Capture the cell that displays the provided text and extract its (x, y) central coordinate. 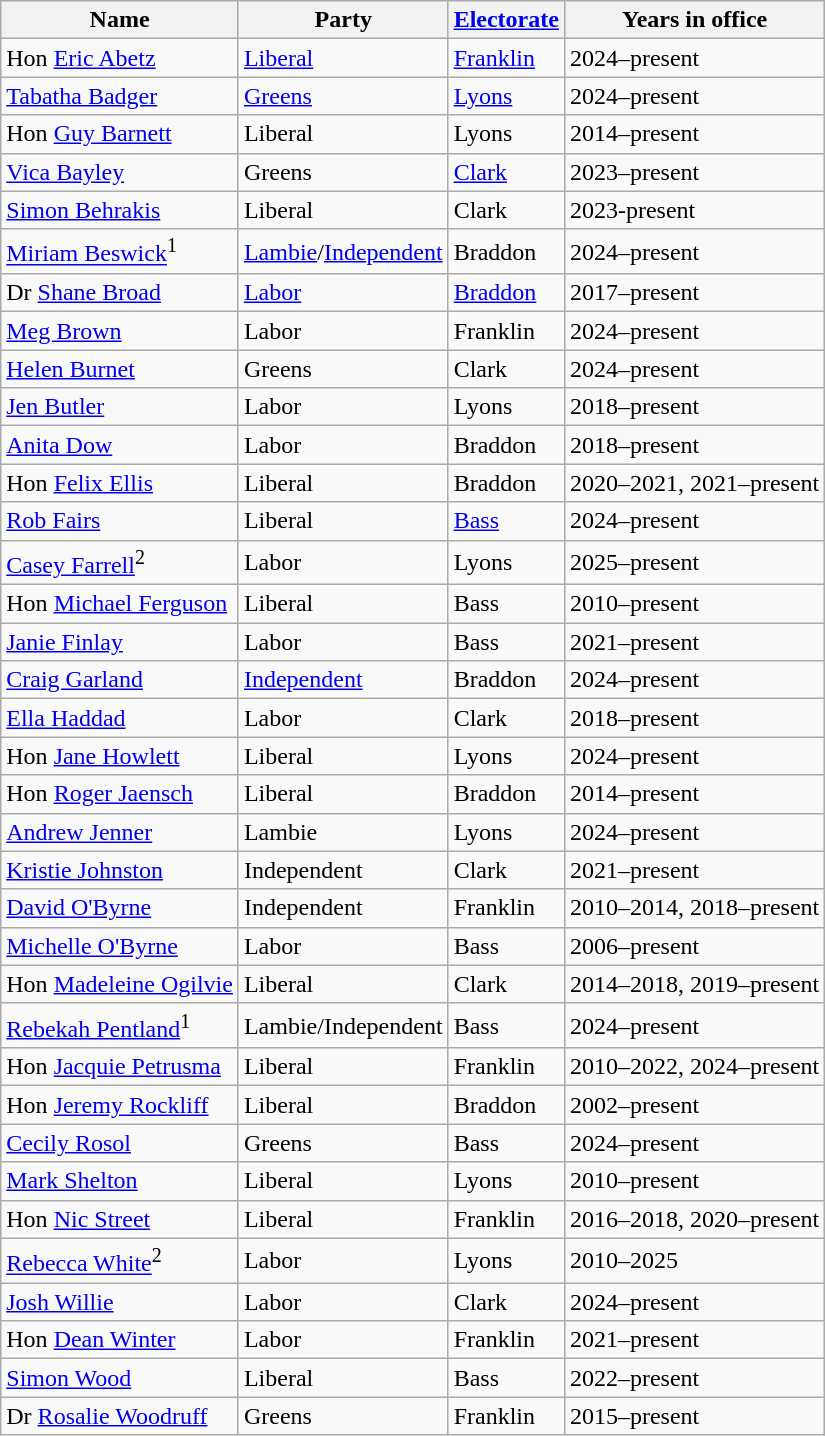
Party (343, 20)
Casey Farrell2 (120, 562)
Hon Eric Abetz (120, 58)
Rob Fairs (120, 521)
2023-present (694, 210)
Hon Roger Jaensch (120, 794)
2010–2022, 2024–present (694, 1067)
Hon Dean Winter (120, 1340)
2017–present (694, 293)
2002–present (694, 1105)
2016–2018, 2020–present (694, 1219)
Hon Jeremy Rockliff (120, 1105)
2025–present (694, 562)
2010–2014, 2018–present (694, 908)
Meg Brown (120, 331)
Cecily Rosol (120, 1143)
Hon Guy Barnett (120, 134)
Name (120, 20)
2022–present (694, 1378)
Vica Bayley (120, 172)
Lambie (343, 832)
Josh Willie (120, 1302)
Andrew Jenner (120, 832)
Hon Felix Ellis (120, 483)
2023–present (694, 172)
Mark Shelton (120, 1181)
Hon Jane Howlett (120, 756)
Dr Rosalie Woodruff (120, 1416)
Rebecca White2 (120, 1260)
Electorate (506, 20)
Anita Dow (120, 445)
Hon Jacquie Petrusma (120, 1067)
Tabatha Badger (120, 96)
Janie Finlay (120, 642)
Rebekah Pentland1 (120, 1026)
David O'Byrne (120, 908)
2010–2025 (694, 1260)
Years in office (694, 20)
Hon Michael Ferguson (120, 604)
Jen Butler (120, 407)
2006–present (694, 946)
Ella Haddad (120, 718)
2014–2018, 2019–present (694, 984)
Kristie Johnston (120, 870)
Simon Wood (120, 1378)
Dr Shane Broad (120, 293)
Craig Garland (120, 680)
Hon Nic Street (120, 1219)
2015–present (694, 1416)
Helen Burnet (120, 369)
Hon Madeleine Ogilvie (120, 984)
Michelle O'Byrne (120, 946)
2020–2021, 2021–present (694, 483)
Simon Behrakis (120, 210)
Miriam Beswick1 (120, 252)
